Detect which cell encompasses the target text, then output its [x, y] center coordinate. 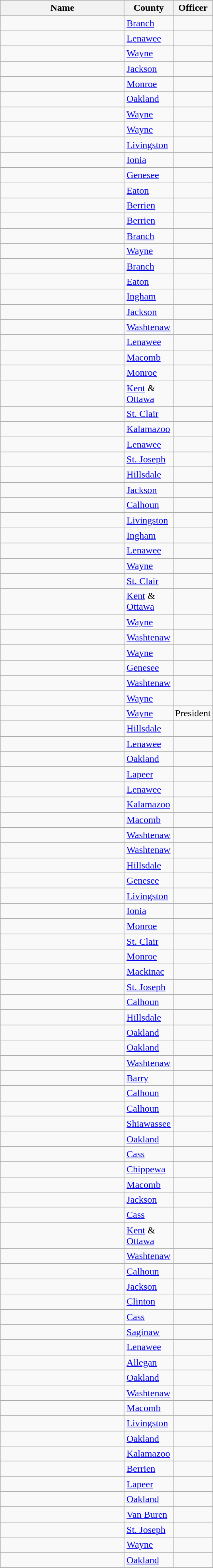
Officer [193, 8]
Van Buren [149, 1514]
Shiawassee [149, 1124]
Clinton [149, 1302]
Name [62, 8]
Saginaw [149, 1332]
President [193, 714]
Chippewa [149, 1169]
Allegan [149, 1362]
County [149, 8]
Mackinac [149, 972]
Barry [149, 1078]
